Search for the cell housing the specified text and yield its (x, y) center coordinate. 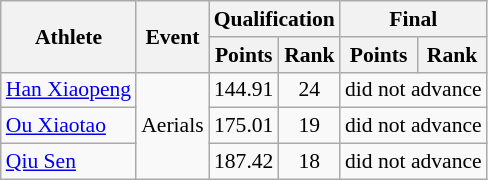
Han Xiaopeng (68, 90)
24 (310, 90)
Qualification (274, 19)
175.01 (244, 126)
19 (310, 126)
144.91 (244, 90)
Ou Xiaotao (68, 126)
18 (310, 162)
Event (172, 36)
Qiu Sen (68, 162)
Final (414, 19)
Athlete (68, 36)
187.42 (244, 162)
Aerials (172, 126)
